Scan for the cell matching the given text and deliver its (X, Y) coordinate at center. 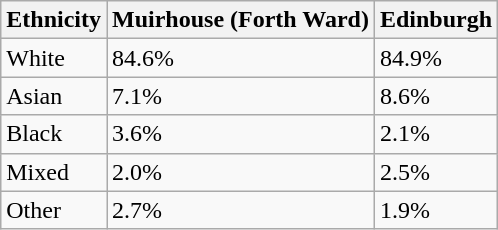
84.6% (240, 58)
2.7% (240, 210)
8.6% (436, 96)
Other (54, 210)
2.1% (436, 134)
White (54, 58)
3.6% (240, 134)
7.1% (240, 96)
Ethnicity (54, 20)
Edinburgh (436, 20)
Black (54, 134)
Asian (54, 96)
Muirhouse (Forth Ward) (240, 20)
1.9% (436, 210)
84.9% (436, 58)
2.5% (436, 172)
Mixed (54, 172)
2.0% (240, 172)
